From the cell containing the given text, extract its center point as [x, y] coordinate. 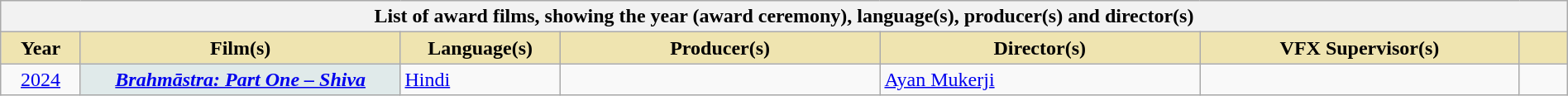
Year [41, 48]
Producer(s) [719, 48]
Brahmāstra: Part One – Shiva [240, 79]
Hindi [480, 79]
Director(s) [1040, 48]
2024 [41, 79]
Language(s) [480, 48]
Ayan Mukerji [1040, 79]
List of award films, showing the year (award ceremony), language(s), producer(s) and director(s) [784, 17]
VFX Supervisor(s) [1360, 48]
Film(s) [240, 48]
